Locate the cell with the specified text and output its [X, Y] center coordinate. 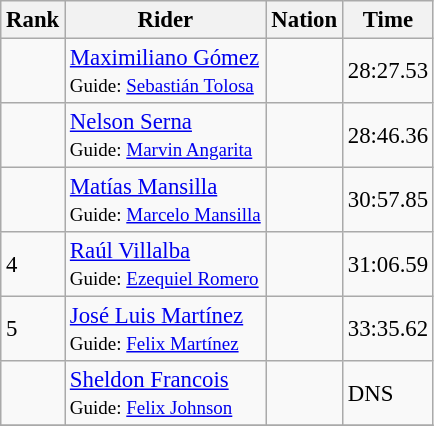
33:35.62 [388, 330]
4 [33, 264]
Raúl VillalbaGuide: Ezequiel Romero [166, 264]
5 [33, 330]
Matías MansillaGuide: Marcelo Mansilla [166, 200]
28:46.36 [388, 136]
30:57.85 [388, 200]
Rank [33, 20]
Rider [166, 20]
28:27.53 [388, 72]
Maximiliano GómezGuide: Sebastián Tolosa [166, 72]
Nelson SernaGuide: Marvin Angarita [166, 136]
31:06.59 [388, 264]
José Luis MartínezGuide: Felix Martínez [166, 330]
Nation [304, 20]
Time [388, 20]
